Return (x, y) of the center of cell containing provided text 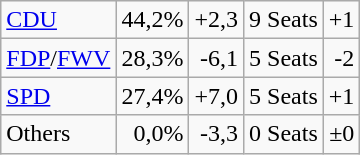
±0 (342, 134)
+7,0 (216, 96)
-3,3 (216, 134)
0 Seats (284, 134)
Others (58, 134)
0,0% (152, 134)
9 Seats (284, 20)
+2,3 (216, 20)
28,3% (152, 58)
SPD (58, 96)
27,4% (152, 96)
-6,1 (216, 58)
44,2% (152, 20)
FDP/FWV (58, 58)
CDU (58, 20)
-2 (342, 58)
